Return the (X, Y) coordinate for the center point of the cell that contains the specified text.  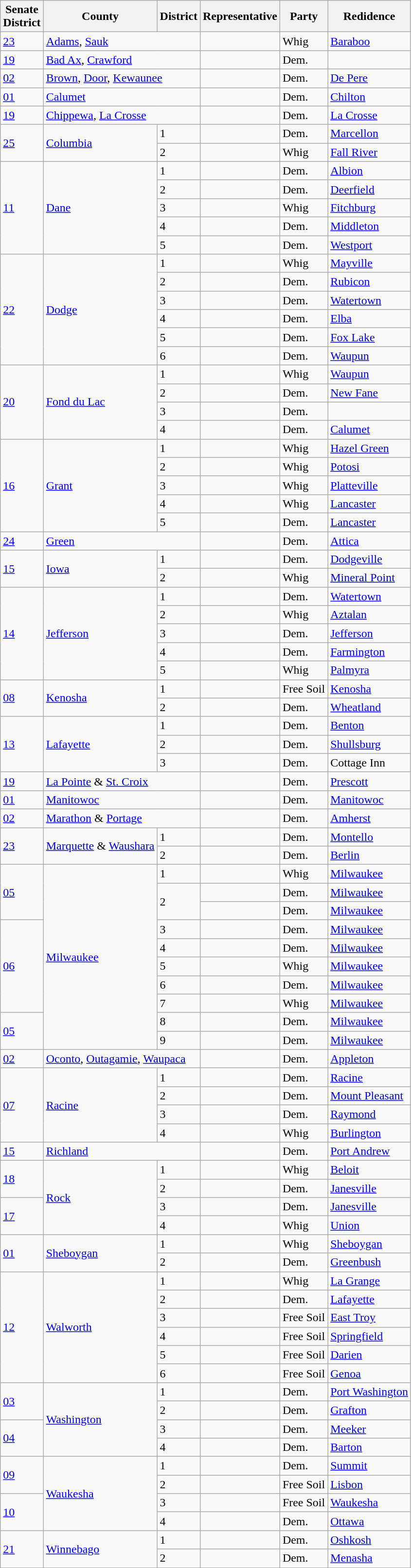
La Pointe & St. Croix (122, 781)
17 (22, 1216)
Representative (240, 17)
Aztalan (370, 615)
Walworth (100, 1327)
Shullsburg (370, 744)
21 (22, 1549)
Platteville (370, 485)
Farmington (370, 652)
Dodgeville (370, 559)
Darien (370, 1355)
Party (304, 17)
Summit (370, 1466)
Wheatland (370, 707)
Cottage Inn (370, 763)
La Crosse (370, 115)
24 (22, 541)
Green (122, 541)
Hazel Green (370, 448)
Baraboo (370, 41)
Washington (100, 1419)
Mount Pleasant (370, 1096)
Prescott (370, 781)
Fox Lake (370, 337)
07 (22, 1105)
Marquette & Waushara (100, 846)
Redidence (370, 17)
Marathon & Portage (122, 818)
Union (370, 1225)
Springfield (370, 1336)
Deerfield (370, 189)
Brown, Door, Kewaunee (122, 78)
Beloit (370, 1170)
25 (22, 143)
Amherst (370, 818)
Palmyra (370, 670)
Marcellon (370, 134)
Raymond (370, 1114)
Columbia (100, 143)
Dodge (100, 310)
09 (22, 1475)
18 (22, 1179)
Greenbush (370, 1262)
La Grange (370, 1281)
16 (22, 485)
Montello (370, 836)
Adams, Sauk (122, 41)
8 (179, 1022)
Rubicon (370, 282)
03 (22, 1401)
Dane (100, 208)
Rock (100, 1198)
Barton (370, 1447)
Grant (100, 485)
District (179, 17)
Richland (122, 1151)
Iowa (100, 569)
9 (179, 1040)
New Fane (370, 393)
Attica (370, 541)
Fall River (370, 152)
Menasha (370, 1558)
06 (22, 966)
04 (22, 1438)
Chippewa, La Crosse (122, 115)
13 (22, 744)
Grafton (370, 1410)
Middleton (370, 226)
Berlin (370, 855)
Mayville (370, 263)
Oshkosh (370, 1540)
Chilton (370, 97)
Ottawa (370, 1521)
Westport (370, 244)
Oconto, Outagamie, Waupaca (122, 1059)
Mineral Point (370, 578)
22 (22, 310)
11 (22, 208)
Fitchburg (370, 208)
12 (22, 1327)
Meeker (370, 1429)
County (100, 17)
Lisbon (370, 1484)
Benton (370, 726)
Bad Ax, Crawford (122, 60)
Elba (370, 319)
SenateDistrict (22, 17)
10 (22, 1512)
East Troy (370, 1318)
Fond du Lac (100, 402)
Burlington (370, 1133)
Winnebago (100, 1549)
Port Washington (370, 1392)
08 (22, 698)
Appleton (370, 1059)
De Pere (370, 78)
Albion (370, 171)
7 (179, 1003)
Port Andrew (370, 1151)
Potosi (370, 467)
Genoa (370, 1373)
14 (22, 633)
20 (22, 402)
